Pinpoint the cell where the given text exists, returning its (X, Y) midpoint coordinate. 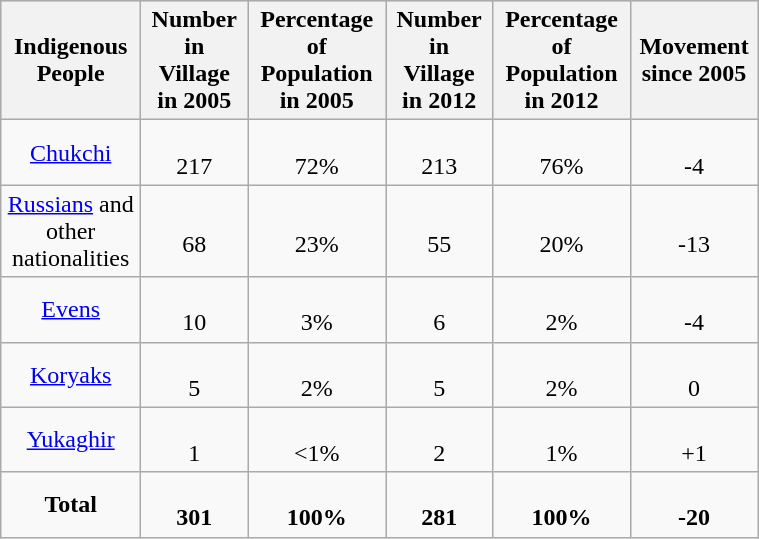
Number in Village in 2005 (194, 60)
Indigenous People (71, 60)
55 (440, 231)
20% (562, 231)
Yukaghir (71, 440)
Chukchi (71, 152)
76% (562, 152)
+1 (694, 440)
2 (440, 440)
3% (317, 310)
281 (440, 504)
Percentage of Population in 2005 (317, 60)
Total (71, 504)
Russians and other nationalities (71, 231)
Movement since 2005 (694, 60)
72% (317, 152)
10 (194, 310)
68 (194, 231)
-20 (694, 504)
Number in Village in 2012 (440, 60)
Koryaks (71, 374)
<1% (317, 440)
213 (440, 152)
301 (194, 504)
1% (562, 440)
Evens (71, 310)
6 (440, 310)
-13 (694, 231)
23% (317, 231)
1 (194, 440)
Percentage of Population in 2012 (562, 60)
217 (194, 152)
0 (694, 374)
